Provide the (X, Y) coordinate of the cell's center where the given text is located.  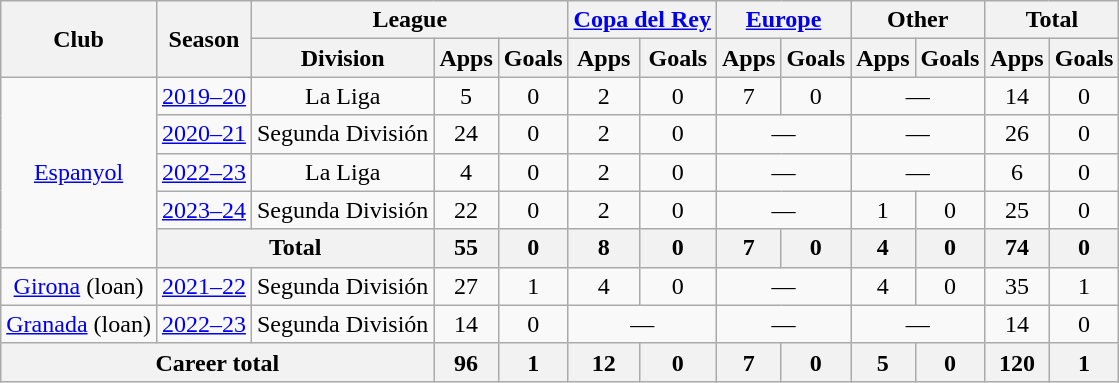
26 (1017, 134)
22 (466, 210)
Season (204, 39)
8 (604, 248)
Girona (loan) (79, 286)
Career total (218, 362)
74 (1017, 248)
2021–22 (204, 286)
2020–21 (204, 134)
12 (604, 362)
2019–20 (204, 96)
27 (466, 286)
6 (1017, 172)
Espanyol (79, 172)
League (410, 20)
Club (79, 39)
Division (342, 58)
2023–24 (204, 210)
Other (918, 20)
Copa del Rey (642, 20)
24 (466, 134)
25 (1017, 210)
96 (466, 362)
Granada (loan) (79, 324)
120 (1017, 362)
Europe (783, 20)
55 (466, 248)
35 (1017, 286)
